Pinpoint the cell where the given text exists, returning its (x, y) midpoint coordinate. 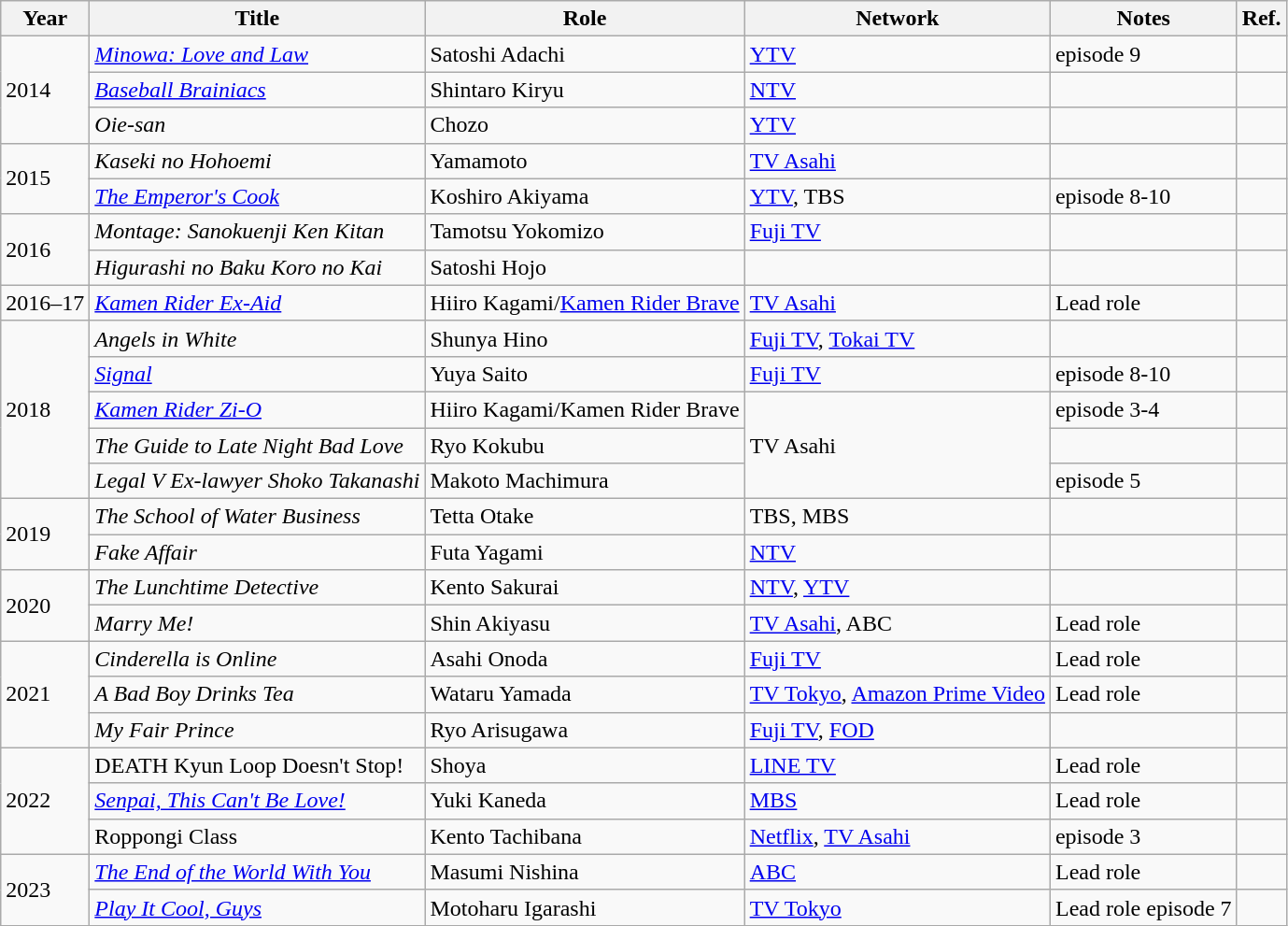
Network (897, 19)
Roppongi Class (258, 836)
DEATH Kyun Loop Doesn't Stop! (258, 765)
Satoshi Hojo (585, 267)
The Emperor's Cook (258, 196)
2019 (45, 534)
2016 (45, 249)
Makoto Machimura (585, 481)
NTV, YTV (897, 588)
Notes (1143, 19)
Tetta Otake (585, 517)
Role (585, 19)
2018 (45, 409)
Higurashi no Baku Koro no Kai (258, 267)
Ref. (1261, 19)
Ryo Kokubu (585, 446)
2016–17 (45, 303)
Wataru Yamada (585, 694)
TV Tokyo (897, 907)
episode 5 (1143, 481)
Signal (258, 374)
episode 3 (1143, 836)
Angels in White (258, 338)
Masumi Nishina (585, 872)
Montage: Sanokuenji Ken Kitan (258, 232)
Tamotsu Yokomizo (585, 232)
Legal V Ex-lawyer Shoko Takanashi (258, 481)
Oie-san (258, 125)
Shin Akiyasu (585, 623)
The Guide to Late Night Bad Love (258, 446)
The School of Water Business (258, 517)
Koshiro Akiyama (585, 196)
TV Asahi, ABC (897, 623)
My Fair Prince (258, 730)
2014 (45, 90)
Yamamoto (585, 161)
YTV, TBS (897, 196)
Fake Affair (258, 552)
Kamen Rider Zi-O (258, 409)
2015 (45, 178)
ABC (897, 872)
Futa Yagami (585, 552)
Kaseki no Hohoemi (258, 161)
Year (45, 19)
episode 3-4 (1143, 409)
Yuki Kaneda (585, 801)
The End of the World With You (258, 872)
Minowa: Love and Law (258, 54)
Netflix, TV Asahi (897, 836)
Kento Tachibana (585, 836)
2023 (45, 890)
Ryo Arisugawa (585, 730)
Marry Me! (258, 623)
Shunya Hino (585, 338)
TBS, MBS (897, 517)
2022 (45, 801)
Asahi Onoda (585, 659)
MBS (897, 801)
Senpai, This Can't Be Love! (258, 801)
Yuya Saito (585, 374)
episode 9 (1143, 54)
Motoharu Igarashi (585, 907)
Fuji TV, FOD (897, 730)
A Bad Boy Drinks Tea (258, 694)
The Lunchtime Detective (258, 588)
Fuji TV, Tokai TV (897, 338)
2020 (45, 605)
Baseball Brainiacs (258, 90)
Title (258, 19)
Lead role episode 7 (1143, 907)
Kamen Rider Ex-Aid (258, 303)
Satoshi Adachi (585, 54)
Chozo (585, 125)
2021 (45, 694)
Cinderella is Online (258, 659)
Play It Cool, Guys (258, 907)
Shintaro Kiryu (585, 90)
Kento Sakurai (585, 588)
Shoya (585, 765)
LINE TV (897, 765)
TV Tokyo, Amazon Prime Video (897, 694)
